Return (X, Y) of the center of cell containing provided text 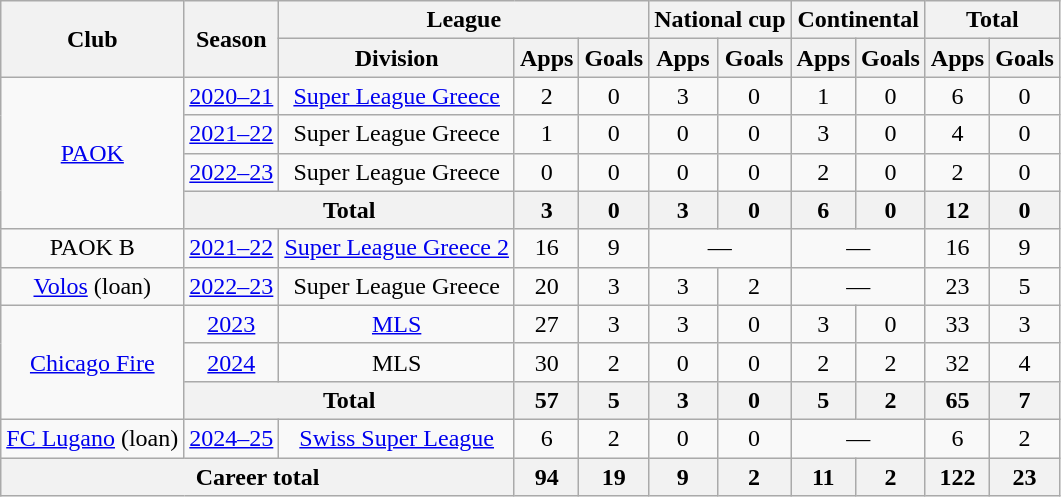
122 (957, 477)
12 (957, 210)
Season (232, 39)
33 (957, 324)
32 (957, 362)
Chicago Fire (92, 362)
2024 (232, 362)
11 (823, 477)
PAOK (92, 153)
65 (957, 400)
2020–21 (232, 96)
PAOK B (92, 248)
Volos (loan) (92, 286)
27 (546, 324)
Career total (258, 477)
League (464, 20)
57 (546, 400)
Continental (858, 20)
Super League Greece 2 (397, 248)
2024–25 (232, 438)
94 (546, 477)
19 (614, 477)
National cup (720, 20)
20 (546, 286)
Club (92, 39)
7 (1025, 400)
30 (546, 362)
Division (397, 58)
FC Lugano (loan) (92, 438)
2023 (232, 324)
Swiss Super League (397, 438)
